For the text-containing cell, return its midpoint in [X, Y] coordinate format. 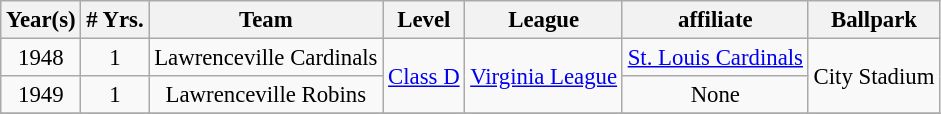
Team [266, 20]
affiliate [715, 20]
Ballpark [874, 20]
1949 [41, 95]
Level [424, 20]
1948 [41, 58]
None [715, 95]
Virginia League [544, 76]
Class D [424, 76]
Lawrenceville Robins [266, 95]
League [544, 20]
Year(s) [41, 20]
# Yrs. [115, 20]
Lawrenceville Cardinals [266, 58]
St. Louis Cardinals [715, 58]
City Stadium [874, 76]
